Capture the cell that displays the provided text and extract its (X, Y) central coordinate. 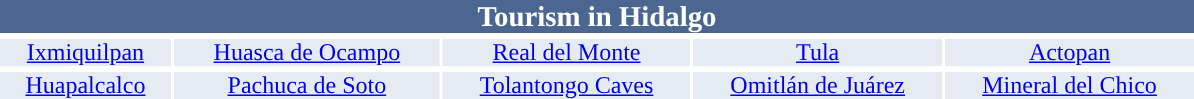
Tula (818, 52)
Huasca de Ocampo (307, 52)
Tourism in Hidalgo (597, 16)
Omitlán de Juárez (818, 86)
Pachuca de Soto (307, 86)
Real del Monte (566, 52)
Tolantongo Caves (566, 86)
Mineral del Chico (1070, 86)
Ixmiquilpan (86, 52)
Actopan (1070, 52)
Huapalcalco (86, 86)
